Return [x, y] of the center of cell containing provided text 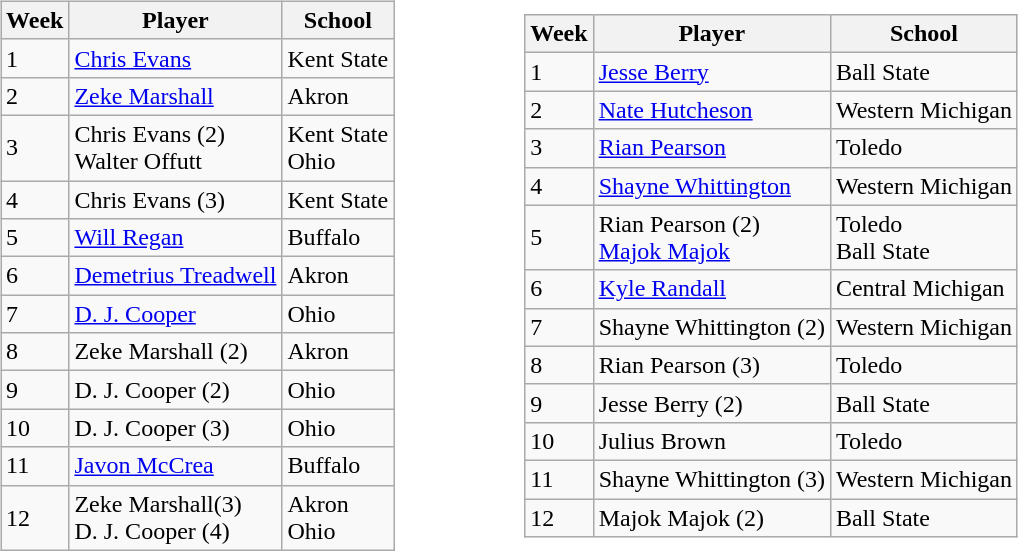
D. J. Cooper (3) [176, 428]
Chris Evans (3) [176, 199]
Zeke Marshall(3)D. J. Cooper (4) [176, 518]
Nate Hutcheson [712, 110]
Central Michigan [924, 289]
Javon McCrea [176, 466]
D. J. Cooper (2) [176, 390]
Shayne Whittington [712, 186]
Rian Pearson [712, 148]
Jesse Berry [712, 72]
Kent StateOhio [338, 148]
Shayne Whittington (3) [712, 479]
Zeke Marshall (2) [176, 352]
Shayne Whittington (2) [712, 327]
Majok Majok (2) [712, 517]
Demetrius Treadwell [176, 276]
Zeke Marshall [176, 96]
Rian Pearson (2)Majok Majok [712, 238]
AkronOhio [338, 518]
Rian Pearson (3) [712, 365]
Chris Evans [176, 58]
Will Regan [176, 238]
Kyle Randall [712, 289]
Julius Brown [712, 441]
ToledoBall State [924, 238]
Chris Evans (2)Walter Offutt [176, 148]
D. J. Cooper [176, 314]
Jesse Berry (2) [712, 403]
